Output the [x, y] coordinate of the center of the cell containing the given text.  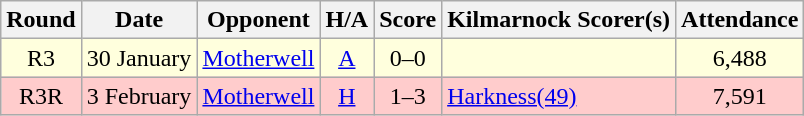
Harkness(49) [559, 96]
R3 [41, 58]
H [347, 96]
Date [139, 20]
3 February [139, 96]
H/A [347, 20]
A [347, 58]
Opponent [258, 20]
Score [408, 20]
Kilmarnock Scorer(s) [559, 20]
0–0 [408, 58]
30 January [139, 58]
6,488 [740, 58]
R3R [41, 96]
1–3 [408, 96]
Round [41, 20]
Attendance [740, 20]
7,591 [740, 96]
